Return the [X, Y] coordinate for the center point of the cell that contains the specified text.  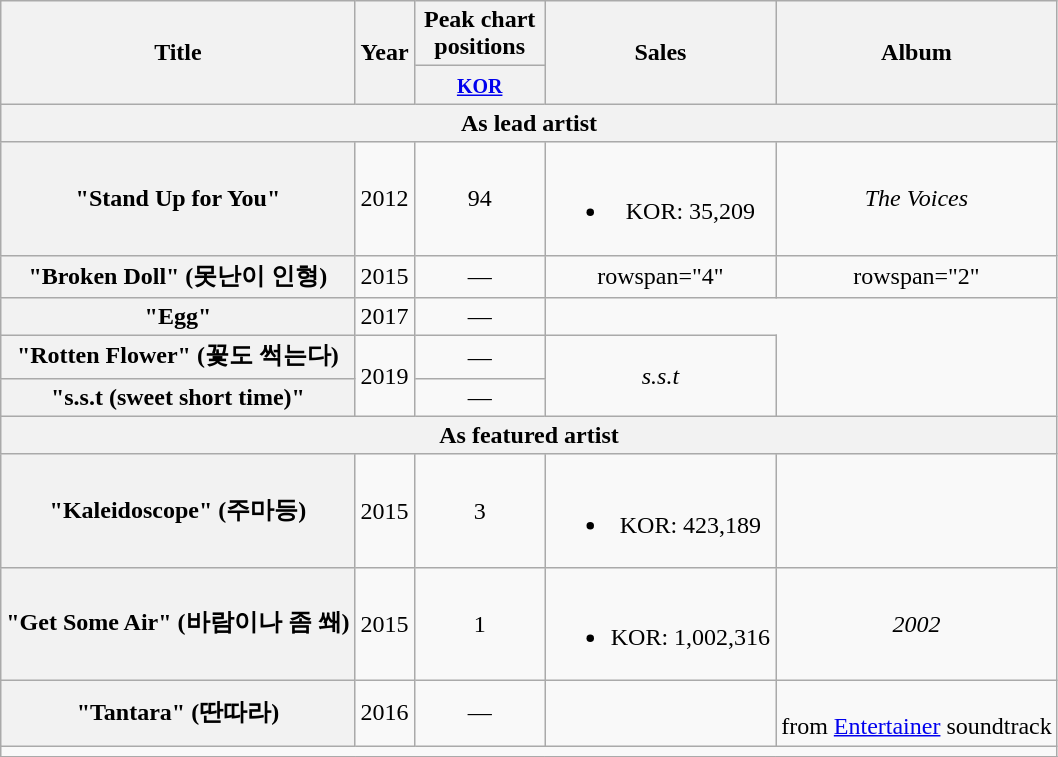
2016 [384, 712]
KOR [480, 85]
s.s.t [660, 376]
"Egg" [178, 317]
KOR: 1,002,316 [660, 624]
rowspan="4" [660, 276]
1 [480, 624]
2017 [384, 317]
As lead artist [530, 123]
rowspan="2" [917, 276]
2002 [917, 624]
2012 [384, 198]
from Entertainer soundtrack [917, 712]
KOR: 423,189 [660, 510]
94 [480, 198]
The Voices [917, 198]
Title [178, 52]
"Get Some Air" (바람이나 좀 쐐) [178, 624]
"Tantara" (딴따라) [178, 712]
"Kaleidoscope" (주마등) [178, 510]
As featured artist [530, 435]
Album [917, 52]
Year [384, 52]
"Broken Doll" (못난이 인형) [178, 276]
KOR: 35,209 [660, 198]
"s.s.t (sweet short time)" [178, 397]
Sales [660, 52]
"Rotten Flower" (꽃도 썩는다) [178, 358]
2019 [384, 376]
3 [480, 510]
"Stand Up for You" [178, 198]
Peak chart positions [480, 34]
